Find where the given text appears and provide that cell's center as [x, y] coordinate. 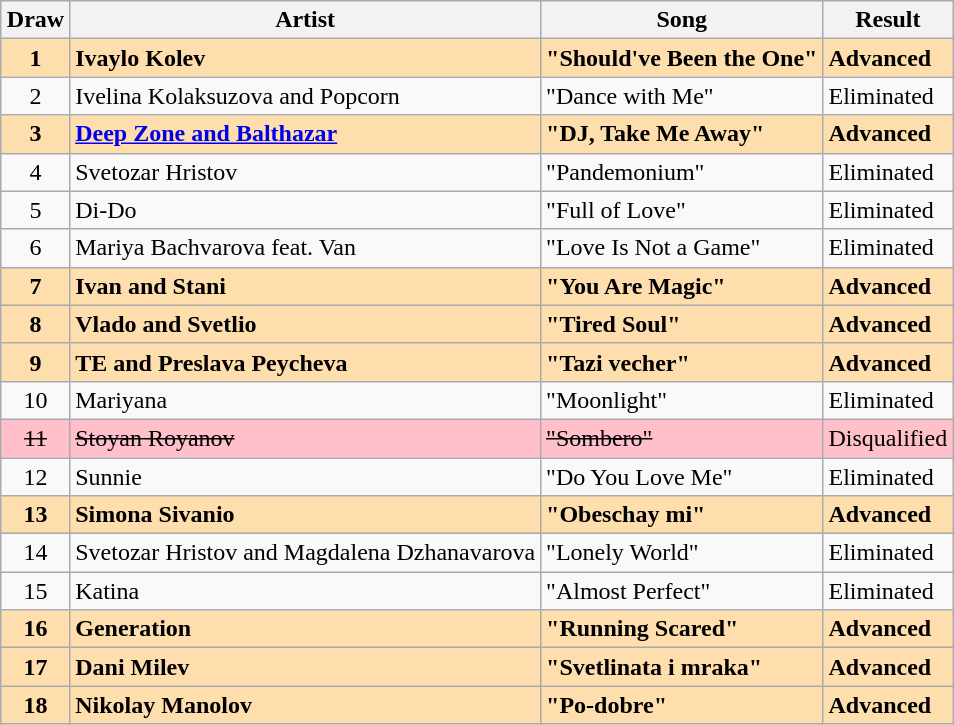
"Svetlinata i mraka" [682, 667]
Nikolay Manolov [306, 705]
"Dance with Me" [682, 96]
Stoyan Royanov [306, 438]
4 [35, 172]
Draw [35, 20]
13 [35, 515]
Mariya Bachvarova feat. Van [306, 248]
"Tazi vecher" [682, 362]
7 [35, 286]
Disqualified [888, 438]
Result [888, 20]
"Full of Love" [682, 210]
Deep Zone and Balthazar [306, 134]
Ivaylo Kolev [306, 58]
"Po-dobre" [682, 705]
Generation [306, 629]
"Sombero" [682, 438]
"Running Scared" [682, 629]
Vlado and Svetlio [306, 324]
11 [35, 438]
"Almost Perfect" [682, 591]
"You Are Magic" [682, 286]
"Obeschay mi" [682, 515]
"DJ, Take Me Away" [682, 134]
"Moonlight" [682, 400]
Ivan and Stani [306, 286]
5 [35, 210]
1 [35, 58]
Svetozar Hristov [306, 172]
Artist [306, 20]
12 [35, 477]
Song [682, 20]
Svetozar Hristov and Magdalena Dzhanavarova [306, 553]
TE and Preslava Peycheva [306, 362]
9 [35, 362]
18 [35, 705]
"Pandemonium" [682, 172]
"Lonely World" [682, 553]
Simona Sivanio [306, 515]
6 [35, 248]
8 [35, 324]
"Should've Been the One" [682, 58]
"Love Is Not a Game" [682, 248]
Ivelina Kolaksuzova and Popcorn [306, 96]
"Do You Love Me" [682, 477]
3 [35, 134]
14 [35, 553]
Dani Milev [306, 667]
2 [35, 96]
"Tired Soul" [682, 324]
Mariyana [306, 400]
16 [35, 629]
Katina [306, 591]
Di-Do [306, 210]
15 [35, 591]
17 [35, 667]
10 [35, 400]
Sunnie [306, 477]
